Extract the [x, y] coordinate from the center of the cell holding the provided text.  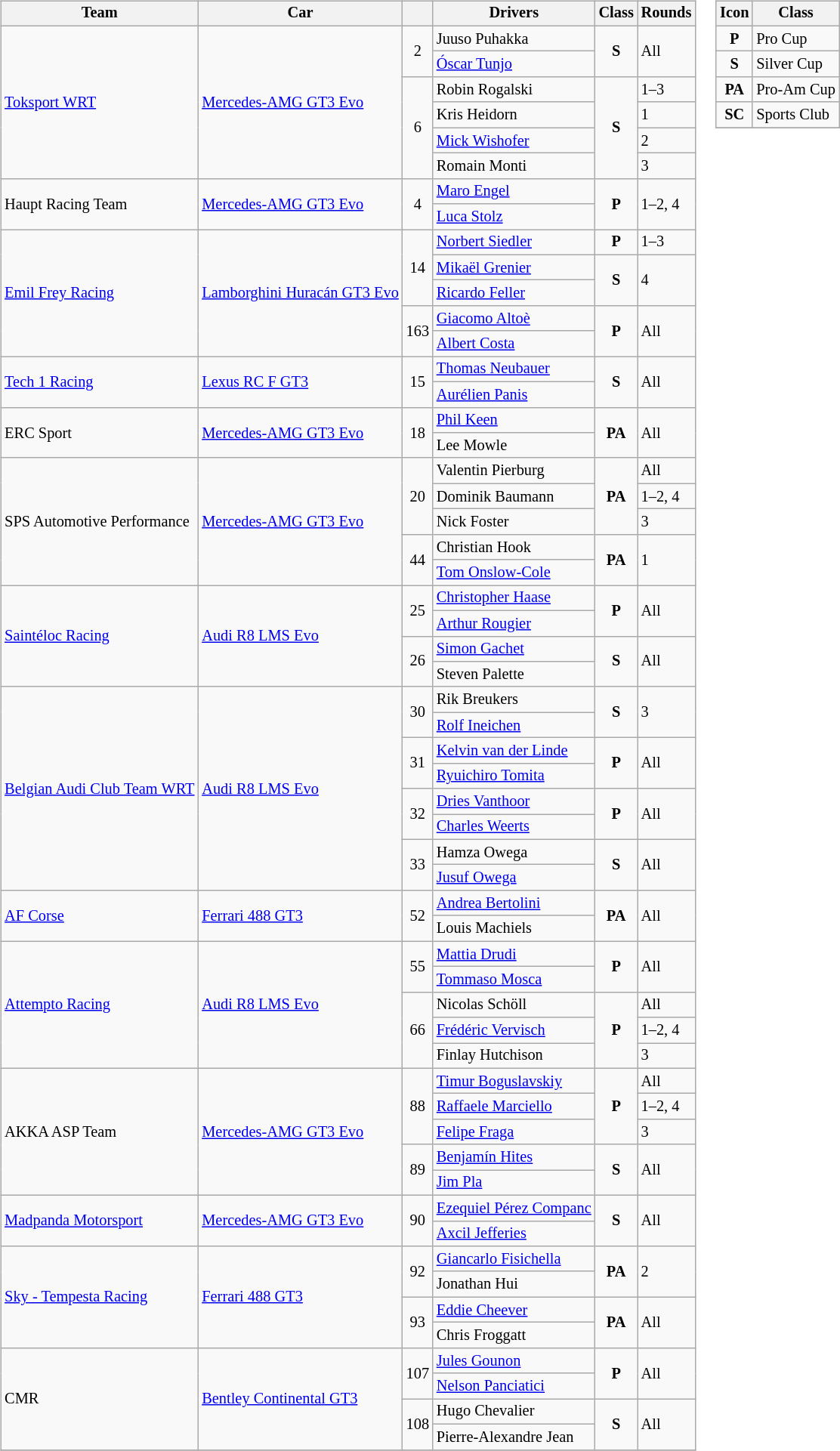
32 [418, 814]
Raffaele Marciello [514, 1107]
Dominik Baumann [514, 496]
Dries Vanthoor [514, 801]
Lee Mowle [514, 446]
89 [418, 1169]
Felipe Fraga [514, 1132]
Pro Cup [795, 39]
Tom Onslow-Cole [514, 573]
Belgian Audi Club Team WRT [100, 789]
Saintéloc Racing [100, 636]
Kelvin van der Linde [514, 751]
Toksport WRT [100, 102]
Icon [734, 14]
Silver Cup [795, 64]
Hamza Owega [514, 852]
88 [418, 1106]
Óscar Tunjo [514, 64]
Mikaël Grenier [514, 267]
14 [418, 267]
Pierre-Alexandre Jean [514, 1437]
30 [418, 712]
Nick Foster [514, 522]
Luca Stolz [514, 217]
CMR [100, 1399]
Aurélien Panis [514, 394]
15 [418, 382]
20 [418, 496]
Hugo Chevalier [514, 1412]
Bentley Continental GT3 [300, 1399]
52 [418, 915]
Lexus RC F GT3 [300, 382]
Maro Engel [514, 191]
AF Corse [100, 915]
Rolf Ineichen [514, 725]
Attempto Racing [100, 1005]
Phil Keen [514, 420]
31 [418, 763]
Eddie Cheever [514, 1310]
ERC Sport [100, 432]
Steven Palette [514, 675]
Charles Weerts [514, 827]
Christian Hook [514, 547]
Norbert Siedler [514, 242]
Juuso Puhakka [514, 39]
Drivers [514, 14]
Frédéric Vervisch [514, 1030]
26 [418, 662]
Emil Frey Racing [100, 293]
18 [418, 432]
Haupt Racing Team [100, 204]
Giancarlo Fisichella [514, 1259]
SPS Automotive Performance [100, 521]
Ricardo Feller [514, 293]
Tech 1 Racing [100, 382]
Jim Pla [514, 1183]
55 [418, 967]
Nicolas Schöll [514, 1005]
163 [418, 331]
Mattia Drudi [514, 954]
Lamborghini Huracán GT3 Evo [300, 293]
Finlay Hutchison [514, 1056]
Valentin Pierburg [514, 471]
Timur Boguslavskiy [514, 1081]
Mick Wishofer [514, 140]
Andrea Bertolini [514, 903]
Rik Breukers [514, 699]
Kris Heidorn [514, 115]
93 [418, 1322]
Tommaso Mosca [514, 980]
Romain Monti [514, 166]
Nelson Panciatici [514, 1386]
66 [418, 1030]
Sky - Tempesta Racing [100, 1298]
SC [734, 115]
Robin Rogalski [514, 90]
25 [418, 610]
Christopher Haase [514, 598]
Rounds [666, 14]
92 [418, 1272]
44 [418, 559]
Benjamín Hites [514, 1157]
33 [418, 864]
Ezequiel Pérez Companc [514, 1208]
Thomas Neubauer [514, 369]
Jules Gounon [514, 1360]
107 [418, 1373]
108 [418, 1425]
Arthur Rougier [514, 623]
Albert Costa [514, 344]
Chris Froggatt [514, 1335]
Jusuf Owega [514, 878]
Car [300, 14]
Team [100, 14]
Madpanda Motorsport [100, 1221]
Pro-Am Cup [795, 90]
AKKA ASP Team [100, 1131]
Louis Machiels [514, 928]
Giacomo Altoè [514, 319]
90 [418, 1221]
Axcil Jefferies [514, 1233]
Ryuichiro Tomita [514, 776]
6 [418, 128]
Sports Club [795, 115]
Jonathan Hui [514, 1284]
Simon Gachet [514, 649]
